Provide the [X, Y] coordinate of the cell's center where the given text is located.  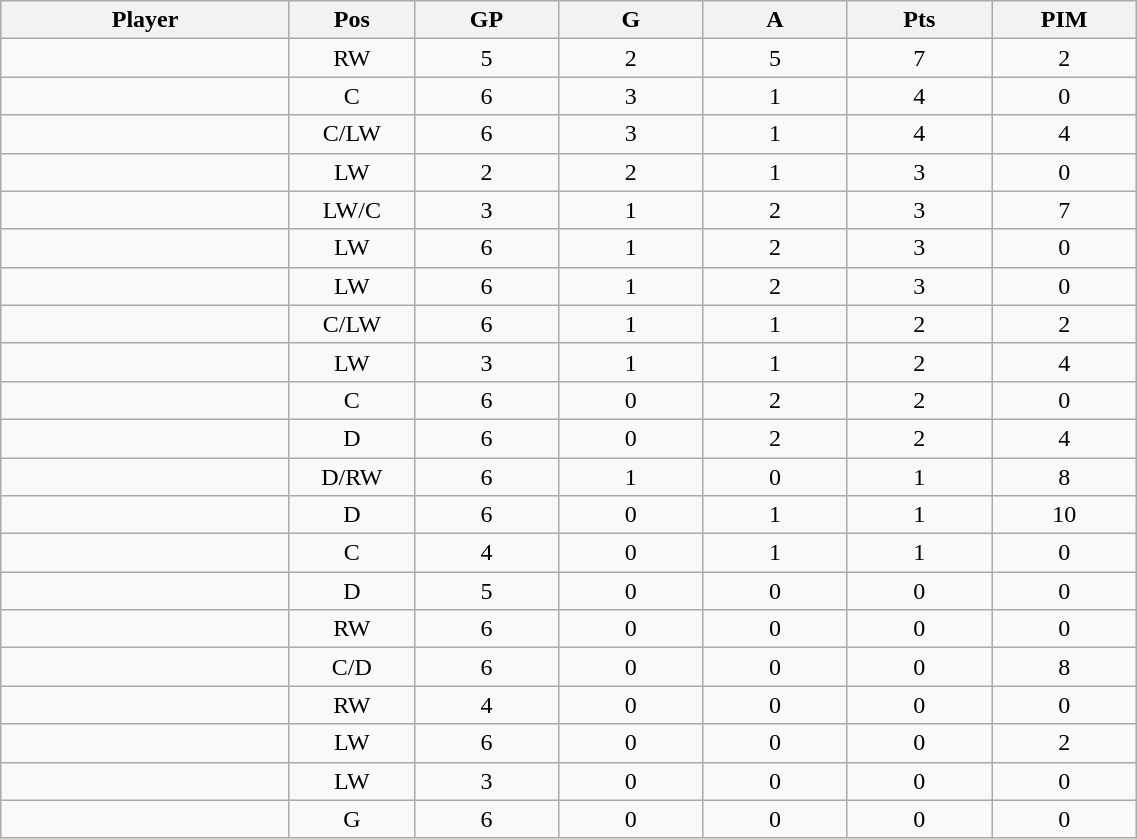
10 [1064, 515]
Pos [352, 20]
Pts [919, 20]
A [775, 20]
Player [146, 20]
LW/C [352, 210]
GP [486, 20]
D/RW [352, 477]
C/D [352, 667]
PIM [1064, 20]
